Extract the [X, Y] coordinate from the center of the cell holding the provided text.  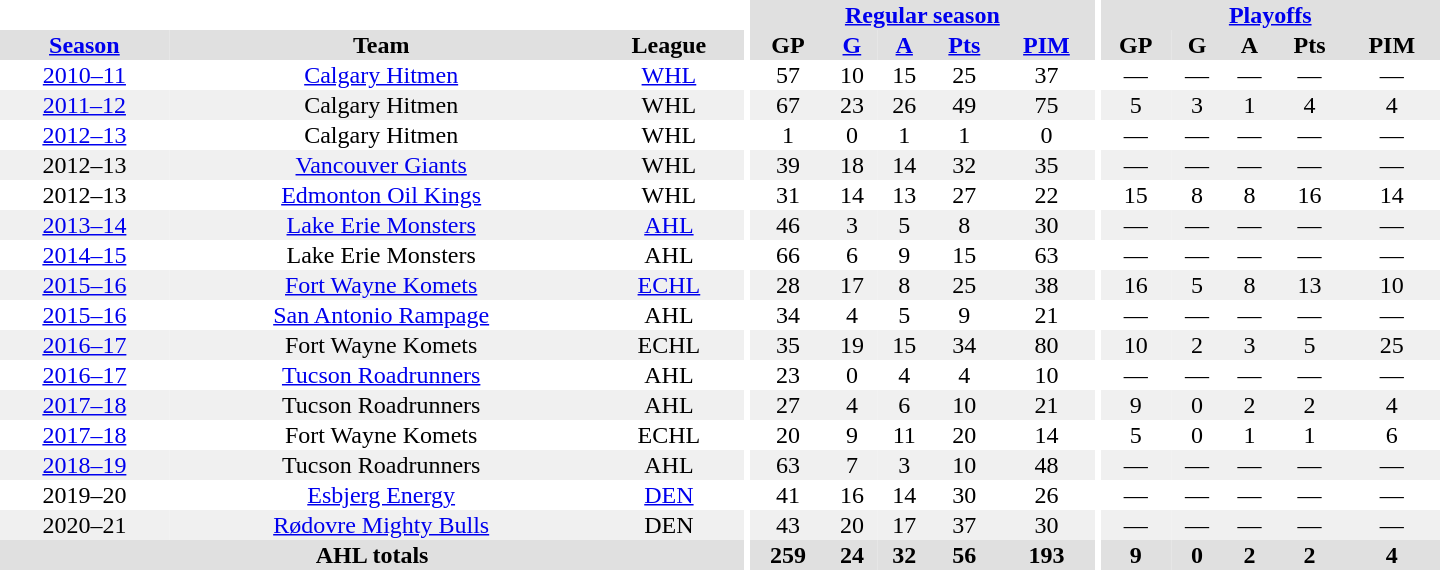
46 [788, 225]
Edmonton Oil Kings [382, 195]
28 [788, 285]
18 [852, 165]
48 [1046, 465]
Team [382, 45]
2020–21 [84, 525]
League [670, 45]
43 [788, 525]
AHL totals [372, 555]
Vancouver Giants [382, 165]
San Antonio Rampage [382, 315]
Regular season [922, 15]
11 [904, 435]
Playoffs [1270, 15]
19 [852, 345]
Esbjerg Energy [382, 495]
67 [788, 105]
2018–19 [84, 465]
75 [1046, 105]
7 [852, 465]
41 [788, 495]
2013–14 [84, 225]
193 [1046, 555]
2014–15 [84, 255]
24 [852, 555]
57 [788, 75]
56 [964, 555]
31 [788, 195]
2011–12 [84, 105]
Season [84, 45]
80 [1046, 345]
259 [788, 555]
39 [788, 165]
22 [1046, 195]
49 [964, 105]
66 [788, 255]
38 [1046, 285]
2019–20 [84, 495]
Rødovre Mighty Bulls [382, 525]
2010–11 [84, 75]
